Locate the cell with the specified text and output its (X, Y) center coordinate. 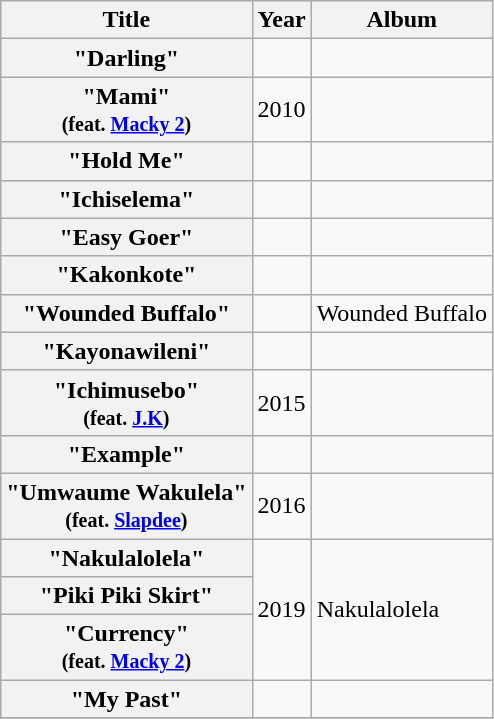
"Darling" (126, 58)
Title (126, 20)
"Example" (126, 454)
"Nakulalolela" (126, 557)
"Kakonkote" (126, 275)
"Piki Piki Skirt" (126, 596)
Year (282, 20)
"Ichiselema" (126, 199)
"Wounded Buffalo" (126, 313)
2010 (282, 110)
"Currency"(feat. Macky 2) (126, 648)
2019 (282, 608)
"Easy Goer" (126, 237)
Nakulalolela (402, 608)
"My Past" (126, 699)
"Umwaume Wakulela"(feat. Slapdee) (126, 506)
"Hold Me" (126, 161)
2015 (282, 402)
Wounded Buffalo (402, 313)
"Ichimusebo"(feat. J.K) (126, 402)
2016 (282, 506)
Album (402, 20)
"Kayonawileni" (126, 351)
"Mami"(feat. Macky 2) (126, 110)
